Identify which cell holds the provided text, then report its [x, y] central coordinate. 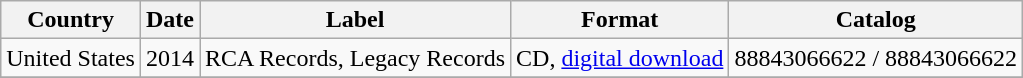
Format [620, 20]
88843066622 / 88843066622 [876, 58]
Catalog [876, 20]
United States [71, 58]
2014 [170, 58]
Date [170, 20]
Country [71, 20]
CD, digital download [620, 58]
Label [356, 20]
RCA Records, Legacy Records [356, 58]
